For the text-containing cell, return its midpoint in [x, y] coordinate format. 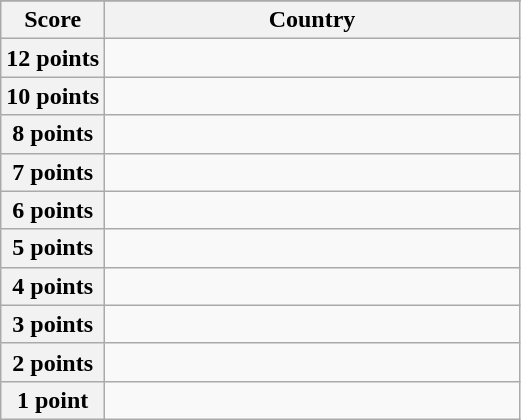
12 points [53, 58]
6 points [53, 210]
10 points [53, 96]
4 points [53, 286]
5 points [53, 248]
Score [53, 20]
1 point [53, 400]
2 points [53, 362]
Country [312, 20]
8 points [53, 134]
3 points [53, 324]
7 points [53, 172]
